Detect which cell encompasses the target text, then output its (X, Y) center coordinate. 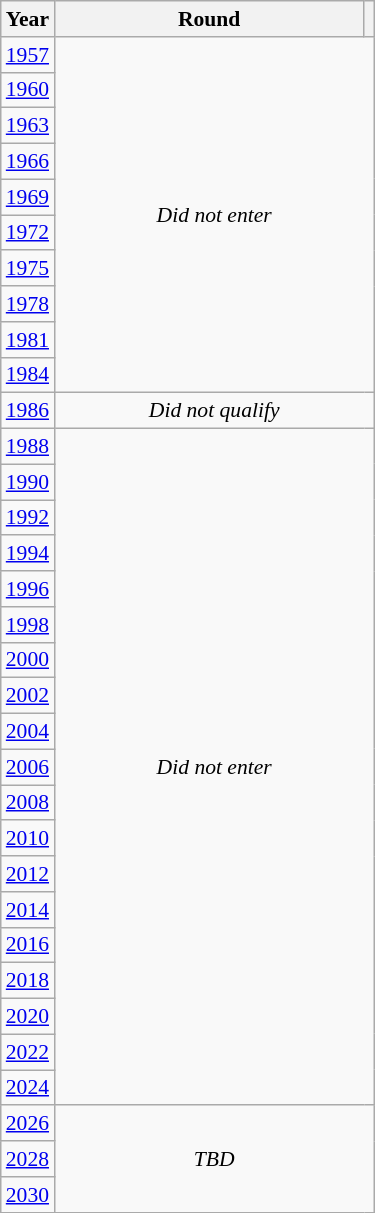
1957 (28, 55)
2002 (28, 696)
1978 (28, 304)
2022 (28, 1052)
2006 (28, 767)
1969 (28, 197)
2024 (28, 1088)
1963 (28, 126)
1966 (28, 162)
1975 (28, 269)
1998 (28, 625)
1981 (28, 340)
2000 (28, 660)
2026 (28, 1124)
Year (28, 19)
2020 (28, 1017)
2012 (28, 874)
2030 (28, 1195)
2004 (28, 732)
2010 (28, 839)
1960 (28, 90)
1994 (28, 554)
Did not qualify (214, 411)
1988 (28, 447)
TBD (214, 1160)
1990 (28, 482)
2016 (28, 945)
1984 (28, 375)
2014 (28, 910)
Round (209, 19)
1972 (28, 233)
1986 (28, 411)
2018 (28, 981)
1996 (28, 589)
1992 (28, 518)
2028 (28, 1159)
2008 (28, 803)
